Return [X, Y] of the center of cell containing provided text 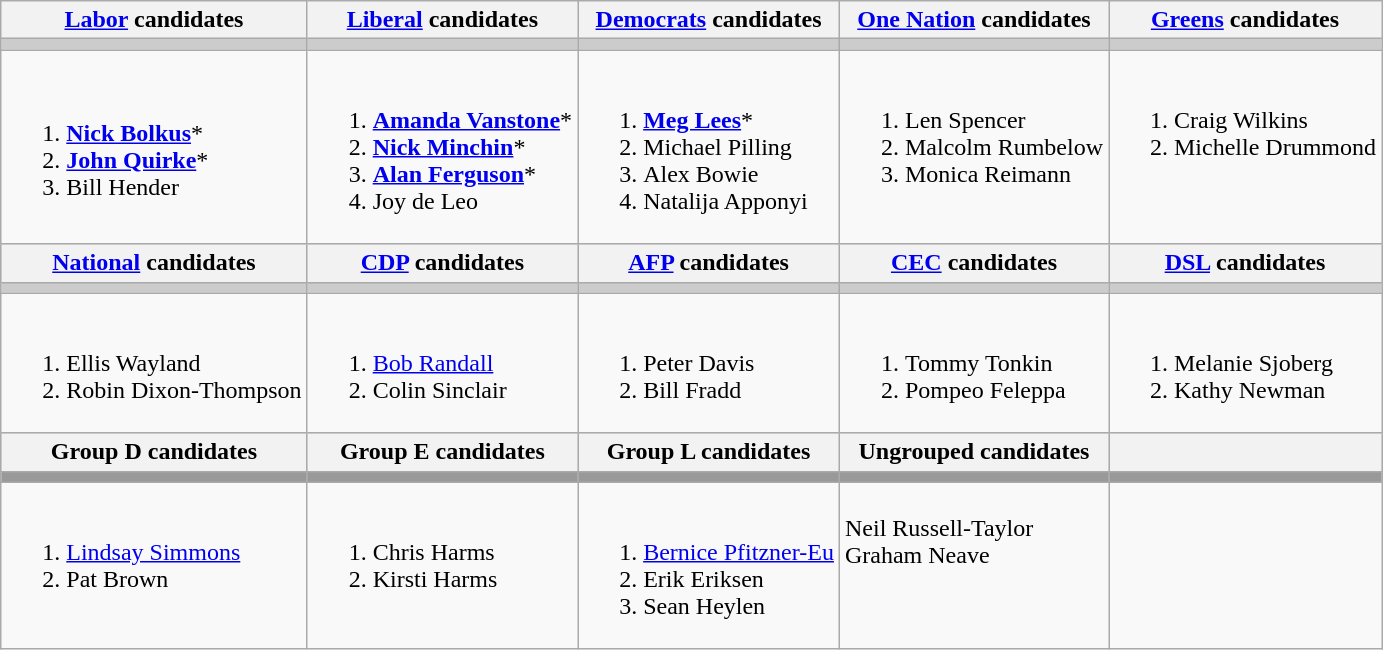
Peter DavisBill Fradd [709, 363]
Len SpencerMalcolm RumbelowMonica Reimann [974, 147]
Tommy TonkinPompeo Feleppa [974, 363]
Group E candidates [442, 452]
CDP candidates [442, 263]
Meg Lees*Michael PillingAlex BowieNatalija Apponyi [709, 147]
Neil Russell-Taylor Graham Neave [974, 566]
Bob RandallColin Sinclair [442, 363]
Group L candidates [709, 452]
Chris HarmsKirsti Harms [442, 566]
Greens candidates [1244, 20]
Ellis WaylandRobin Dixon-Thompson [154, 363]
DSL candidates [1244, 263]
Labor candidates [154, 20]
Group D candidates [154, 452]
Democrats candidates [709, 20]
One Nation candidates [974, 20]
Melanie SjobergKathy Newman [1244, 363]
Ungrouped candidates [974, 452]
Craig WilkinsMichelle Drummond [1244, 147]
Amanda Vanstone*Nick Minchin*Alan Ferguson*Joy de Leo [442, 147]
Lindsay SimmonsPat Brown [154, 566]
Liberal candidates [442, 20]
National candidates [154, 263]
AFP candidates [709, 263]
Nick Bolkus*John Quirke*Bill Hender [154, 147]
CEC candidates [974, 263]
Bernice Pfitzner-EuErik EriksenSean Heylen [709, 566]
